Output the [X, Y] coordinate of the center of the cell containing the given text.  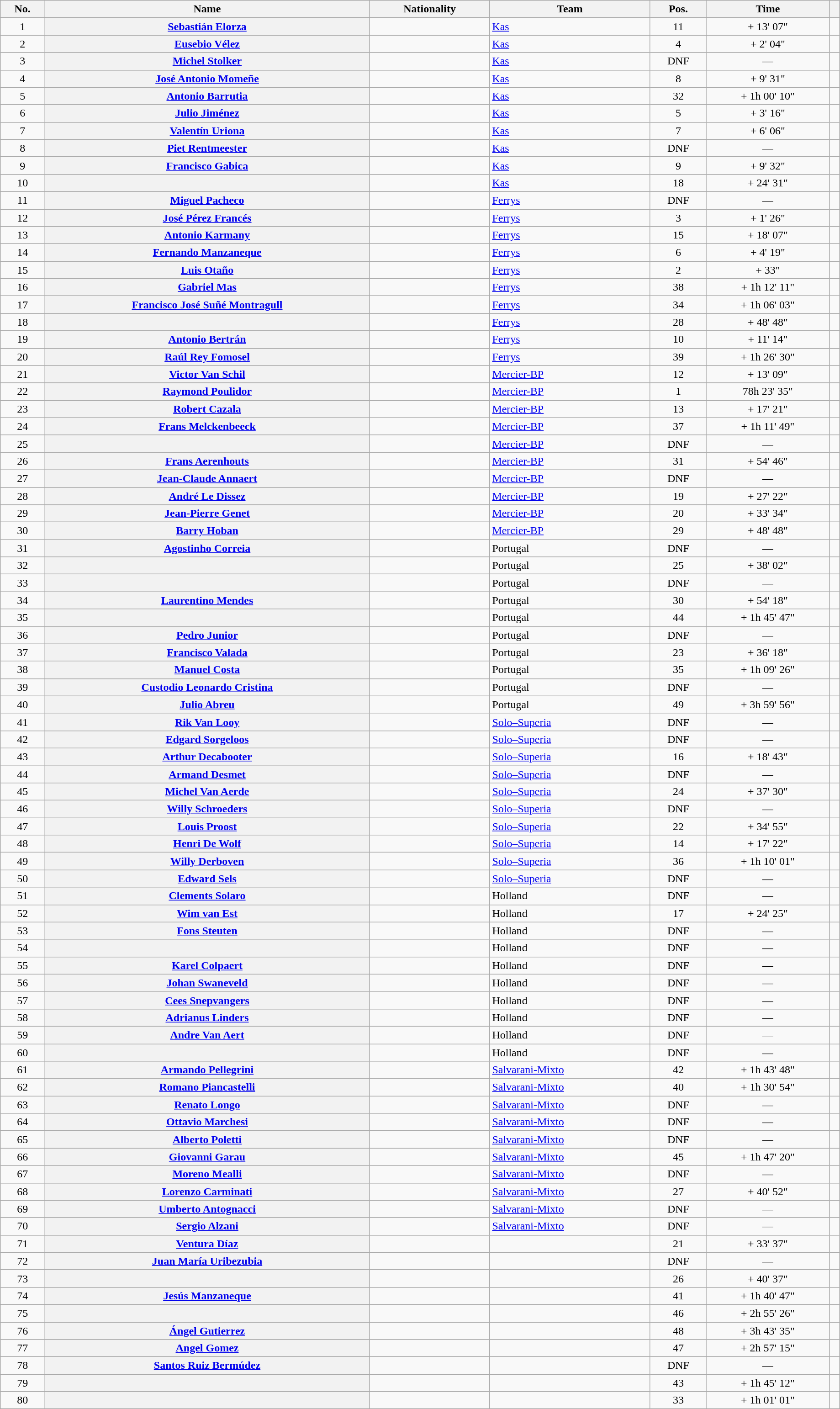
+ 3h 43' 35" [768, 1331]
71 [23, 1244]
+ 11' 14" [768, 339]
63 [23, 1105]
+ 1h 01' 01" [768, 1400]
57 [23, 1000]
Clements Solaro [207, 896]
Name [207, 9]
77 [23, 1348]
Wim van Est [207, 913]
Custodio Leonardo Cristina [207, 687]
Angel Gomez [207, 1348]
+ 13' 07" [768, 26]
55 [23, 965]
+ 18' 43" [768, 757]
67 [23, 1174]
Renato Longo [207, 1105]
+ 1h 10' 01" [768, 861]
Jean-Claude Annaert [207, 478]
Sebastián Elorza [207, 26]
+ 1h 45' 47" [768, 618]
+ 1h 47' 20" [768, 1157]
+ 33" [768, 270]
+ 17' 22" [768, 844]
Time [768, 9]
+ 2h 57' 15" [768, 1348]
64 [23, 1122]
+ 1h 40' 47" [768, 1296]
56 [23, 983]
62 [23, 1087]
+ 2h 55' 26" [768, 1313]
Fernando Manzaneque [207, 253]
50 [23, 879]
Michel Van Aerde [207, 792]
+ 54' 46" [768, 461]
Cees Snepvangers [207, 1000]
Rik Van Looy [207, 722]
Julio Jiménez [207, 113]
Romano Piancastelli [207, 1087]
+ 6' 06" [768, 131]
Nationality [429, 9]
Jean-Pierre Genet [207, 514]
+ 24' 31" [768, 183]
59 [23, 1035]
Piet Rentmeester [207, 148]
Sergio Alzani [207, 1226]
André Le Dissez [207, 496]
Adrianus Linders [207, 1017]
Miguel Pacheco [207, 200]
+ 4' 19" [768, 253]
69 [23, 1209]
+ 1h 43' 48" [768, 1070]
Raúl Rey Fomosel [207, 357]
José Pérez Francés [207, 218]
+ 1h 06' 03" [768, 305]
Francisco Valada [207, 652]
+ 17' 21" [768, 409]
Francisco José Suñé Montragull [207, 305]
Team [570, 9]
Victor Van Schil [207, 374]
Andre Van Aert [207, 1035]
Julio Abreu [207, 704]
68 [23, 1192]
Barry Hoban [207, 531]
Juan María Uribezubia [207, 1261]
74 [23, 1296]
54 [23, 948]
+ 40' 52" [768, 1192]
Johan Swaneveld [207, 983]
Lorenzo Carminati [207, 1192]
+ 13' 09" [768, 374]
Edgard Sorgeloos [207, 739]
58 [23, 1017]
+ 1h 12' 11" [768, 287]
+ 37' 30" [768, 792]
+ 2' 04" [768, 44]
Robert Cazala [207, 409]
Giovanni Garau [207, 1157]
Pedro Junior [207, 635]
Ottavio Marchesi [207, 1122]
+ 1' 26" [768, 218]
+ 3h 59' 56" [768, 704]
Willy Schroeders [207, 809]
78 [23, 1366]
Manuel Costa [207, 670]
80 [23, 1400]
Santos Ruiz Bermúdez [207, 1366]
Gabriel Mas [207, 287]
+ 9' 31" [768, 79]
Laurentino Mendes [207, 600]
+ 34' 55" [768, 826]
+ 18' 07" [768, 235]
75 [23, 1313]
Alberto Poletti [207, 1139]
+ 33' 37" [768, 1244]
Eusebio Vélez [207, 44]
+ 54' 18" [768, 600]
Umberto Antognacci [207, 1209]
Armand Desmet [207, 774]
No. [23, 9]
61 [23, 1070]
Ventura Díaz [207, 1244]
65 [23, 1139]
+ 1h 11' 49" [768, 426]
+ 3' 16" [768, 113]
+ 1h 00' 10" [768, 96]
Willy Derboven [207, 861]
Fons Steuten [207, 931]
Karel Colpaert [207, 965]
+ 36' 18" [768, 652]
76 [23, 1331]
+ 1h 30' 54" [768, 1087]
72 [23, 1261]
73 [23, 1278]
Armando Pellegrini [207, 1070]
+ 27' 22" [768, 496]
Frans Melckenbeeck [207, 426]
Agostinho Correia [207, 548]
66 [23, 1157]
Antonio Barrutia [207, 96]
+ 24' 25" [768, 913]
Moreno Mealli [207, 1174]
Louis Proost [207, 826]
78h 23' 35" [768, 392]
Luis Otaño [207, 270]
Valentín Uriona [207, 131]
Henri De Wolf [207, 844]
José Antonio Momeñe [207, 79]
Frans Aerenhouts [207, 461]
60 [23, 1052]
Jesús Manzaneque [207, 1296]
Arthur Decabooter [207, 757]
51 [23, 896]
53 [23, 931]
Edward Sels [207, 879]
Antonio Bertrán [207, 339]
+ 1h 09' 26" [768, 670]
79 [23, 1383]
Michel Stolker [207, 61]
+ 1h 26' 30" [768, 357]
70 [23, 1226]
Pos. [678, 9]
Antonio Karmany [207, 235]
Raymond Poulidor [207, 392]
Ángel Gutierrez [207, 1331]
52 [23, 913]
+ 40' 37" [768, 1278]
+ 9' 32" [768, 165]
+ 38' 02" [768, 566]
+ 33' 34" [768, 514]
Francisco Gabica [207, 165]
+ 1h 45' 12" [768, 1383]
